Capture the cell that displays the provided text and extract its (x, y) central coordinate. 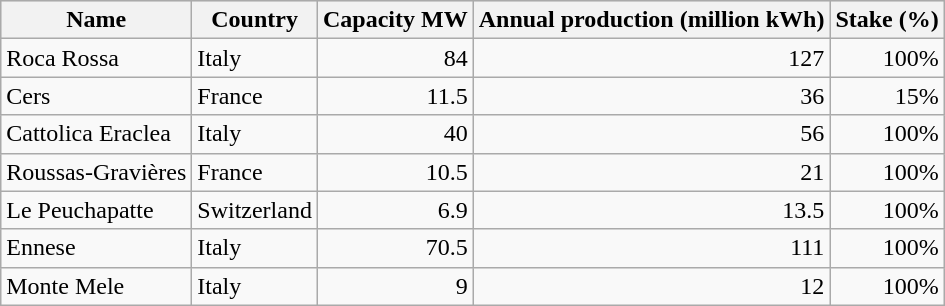
Annual production (million kWh) (652, 20)
Switzerland (255, 210)
Capacity MW (395, 20)
12 (652, 286)
84 (395, 58)
Country (255, 20)
Name (96, 20)
Roca Rossa (96, 58)
Monte Mele (96, 286)
40 (395, 134)
Ennese (96, 248)
127 (652, 58)
Stake (%) (887, 20)
Cattolica Eraclea (96, 134)
36 (652, 96)
21 (652, 172)
10.5 (395, 172)
6.9 (395, 210)
13.5 (652, 210)
15% (887, 96)
Le Peuchapatte (96, 210)
56 (652, 134)
Roussas-Gravières (96, 172)
11.5 (395, 96)
70.5 (395, 248)
Cers (96, 96)
9 (395, 286)
111 (652, 248)
